Extract the (x, y) coordinate from the center of the cell holding the provided text.  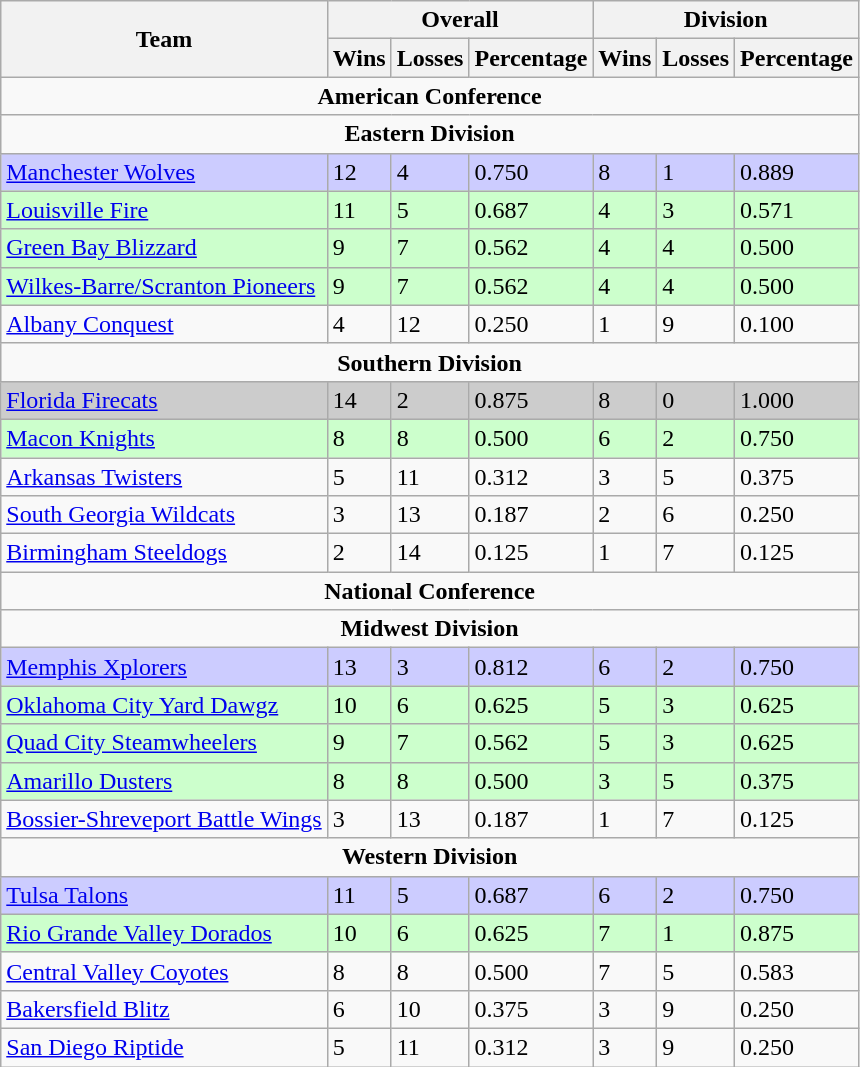
Bakersfield Blitz (164, 1009)
Louisville Fire (164, 210)
Quad City Steamwheelers (164, 743)
Overall (460, 20)
Central Valley Coyotes (164, 971)
National Conference (430, 591)
Memphis Xplorers (164, 667)
Birmingham Steeldogs (164, 553)
Eastern Division (430, 134)
0.889 (797, 172)
Team (164, 39)
Southern Division (430, 362)
Rio Grande Valley Dorados (164, 933)
0.812 (531, 667)
San Diego Riptide (164, 1047)
American Conference (430, 96)
South Georgia Wildcats (164, 515)
0.571 (797, 210)
Green Bay Blizzard (164, 248)
Bossier-Shreveport Battle Wings (164, 819)
0.583 (797, 971)
Oklahoma City Yard Dawgz (164, 705)
Division (726, 20)
Arkansas Twisters (164, 477)
Florida Firecats (164, 400)
1.000 (797, 400)
0.100 (797, 324)
Wilkes-Barre/Scranton Pioneers (164, 286)
Western Division (430, 857)
Midwest Division (430, 629)
Amarillo Dusters (164, 781)
Manchester Wolves (164, 172)
Albany Conquest (164, 324)
0 (696, 400)
Tulsa Talons (164, 895)
Macon Knights (164, 438)
